Provide the (x, y) coordinate of the cell's center where the given text is located.  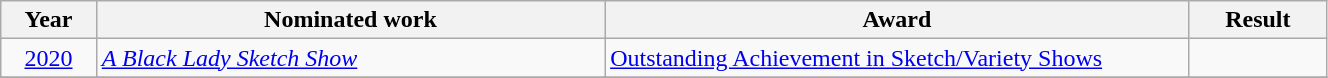
Nominated work (350, 20)
Outstanding Achievement in Sketch/Variety Shows (898, 58)
Result (1258, 20)
Award (898, 20)
Year (49, 20)
A Black Lady Sketch Show (350, 58)
2020 (49, 58)
